Locate the cell with the specified text and output its (x, y) center coordinate. 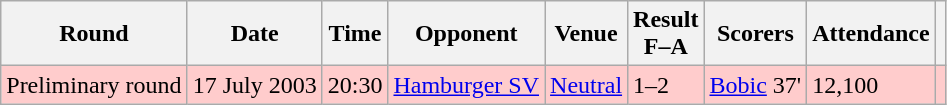
Date (254, 34)
17 July 2003 (254, 85)
ResultF–A (666, 34)
Round (94, 34)
Preliminary round (94, 85)
20:30 (355, 85)
12,100 (871, 85)
Venue (586, 34)
Opponent (466, 34)
Attendance (871, 34)
1–2 (666, 85)
Time (355, 34)
Neutral (586, 85)
Hamburger SV (466, 85)
Bobic 37' (756, 85)
Scorers (756, 34)
